Locate the cell with the specified text and output its [x, y] center coordinate. 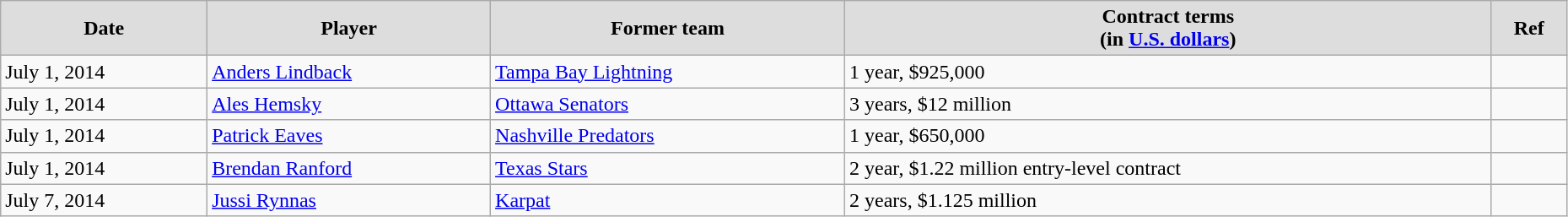
3 years, $12 million [1168, 104]
Player [349, 29]
July 7, 2014 [105, 200]
Ottawa Senators [668, 104]
2 years, $1.125 million [1168, 200]
Former team [668, 29]
Ref [1528, 29]
Nashville Predators [668, 136]
1 year, $925,000 [1168, 72]
Jussi Rynnas [349, 200]
Contract terms(in U.S. dollars) [1168, 29]
Patrick Eaves [349, 136]
Karpat [668, 200]
1 year, $650,000 [1168, 136]
Texas Stars [668, 168]
Brendan Ranford [349, 168]
Tampa Bay Lightning [668, 72]
Date [105, 29]
Ales Hemsky [349, 104]
Anders Lindback [349, 72]
2 year, $1.22 million entry-level contract [1168, 168]
